Capture the cell that displays the provided text and extract its (X, Y) central coordinate. 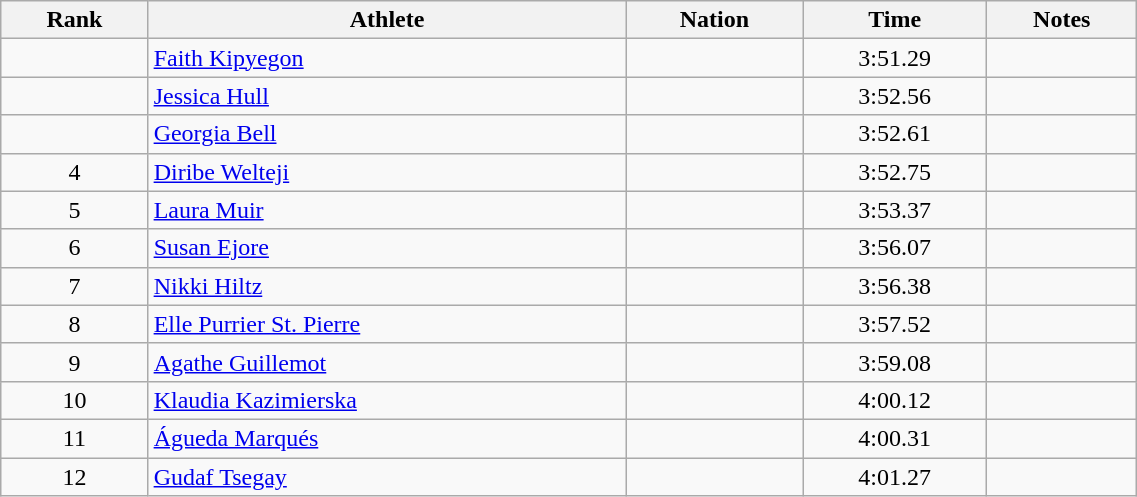
9 (74, 362)
3:53.37 (895, 210)
10 (74, 400)
Nation (714, 20)
5 (74, 210)
Jessica Hull (387, 96)
Elle Purrier St. Pierre (387, 324)
Georgia Bell (387, 134)
4:00.31 (895, 438)
8 (74, 324)
3:56.07 (895, 248)
Nikki Hiltz (387, 286)
Laura Muir (387, 210)
6 (74, 248)
3:57.52 (895, 324)
Faith Kipyegon (387, 58)
Time (895, 20)
Athlete (387, 20)
3:52.61 (895, 134)
7 (74, 286)
Gudaf Tsegay (387, 477)
Rank (74, 20)
Agathe Guillemot (387, 362)
12 (74, 477)
4:00.12 (895, 400)
Notes (1062, 20)
Diribe Welteji (387, 172)
4:01.27 (895, 477)
Águeda Marqués (387, 438)
3:51.29 (895, 58)
3:52.56 (895, 96)
11 (74, 438)
Susan Ejore (387, 248)
3:56.38 (895, 286)
3:52.75 (895, 172)
Klaudia Kazimierska (387, 400)
3:59.08 (895, 362)
4 (74, 172)
